Extract the [X, Y] coordinate from the center of the cell holding the provided text.  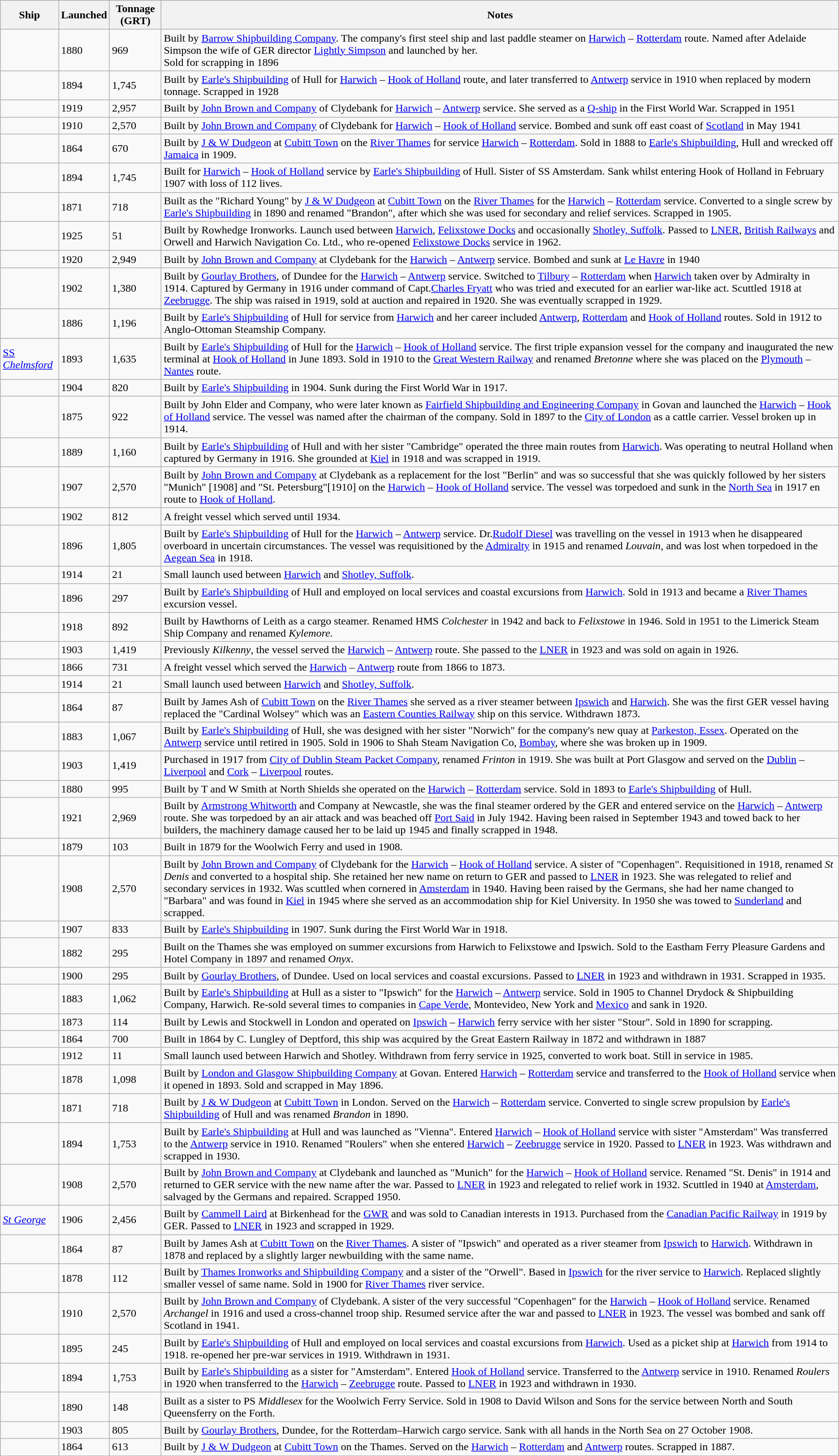
Launched [84, 15]
297 [135, 598]
1925 [84, 236]
51 [135, 236]
1893 [84, 358]
1,196 [135, 323]
1918 [84, 627]
805 [135, 1430]
1900 [84, 976]
Built by John Brown and Company at Clydebank for the Harwich – Antwerp service. Bombed and sunk at Le Havre in 1940 [500, 259]
1889 [84, 452]
1906 [84, 1219]
2,969 [135, 818]
A freight vessel which served the Harwich – Antwerp route from 1866 to 1873. [500, 667]
112 [135, 1279]
114 [135, 1022]
Built by Gourlay Brothers, Dundee, for the Rotterdam–Harwich cargo service. Sank with all hands in the North Sea on 27 October 1908. [500, 1430]
1895 [84, 1348]
1,635 [135, 358]
1879 [84, 847]
731 [135, 667]
670 [135, 149]
11 [135, 1056]
Built by John Brown and Company of Clydebank for Harwich – Hook of Holland service. Bombed and sunk off east coast of Scotland in May 1941 [500, 125]
2,957 [135, 108]
Previously Kilkenny, the vessel served the Harwich – Antwerp route. She passed to the LNER in 1923 and was sold on again in 1926. [500, 650]
922 [135, 417]
833 [135, 930]
1,098 [135, 1079]
1,067 [135, 737]
Built by Earle's Shipbuilding in 1904. Sunk during the First World War in 1917. [500, 388]
995 [135, 789]
Built by John Brown and Company of Clydebank for Harwich – Antwerp service. She served as a Q-ship in the First World War. Scrapped in 1951 [500, 108]
1886 [84, 323]
1,380 [135, 288]
Ship [30, 15]
SS Chelmsford [30, 358]
1,160 [135, 452]
245 [135, 1348]
1890 [84, 1407]
Small launch used between Harwich and Shotley. Withdrawn from ferry service in 1925, converted to work boat. Still in service in 1985. [500, 1056]
1875 [84, 417]
2,456 [135, 1219]
812 [135, 517]
St George [30, 1219]
1912 [84, 1056]
Tonnage (GRT) [135, 15]
1,805 [135, 546]
820 [135, 388]
2,949 [135, 259]
Built in 1879 for the Woolwich Ferry and used in 1908. [500, 847]
1904 [84, 388]
613 [135, 1447]
1920 [84, 259]
Built by Lewis and Stockwell in London and operated on Ipswich – Harwich ferry service with her sister "Stour". Sold in 1890 for scrapping. [500, 1022]
1919 [84, 108]
Built by T and W Smith at North Shields she operated on the Harwich – Rotterdam service. Sold in 1893 to Earle's Shipbuilding of Hull. [500, 789]
1866 [84, 667]
1882 [84, 952]
1921 [84, 818]
A freight vessel which served until 1934. [500, 517]
Notes [500, 15]
969 [135, 50]
1873 [84, 1022]
Built in 1864 by C. Lungley of Deptford, this ship was acquired by the Great Eastern Railway in 1872 and withdrawn in 1887 [500, 1039]
Built by Gourlay Brothers, of Dundee. Used on local services and coastal excursions. Passed to LNER in 1923 and withdrawn in 1931. Scrapped in 1935. [500, 976]
Built by Earle's Shipbuilding in 1907. Sunk during the First World War in 1918. [500, 930]
1,062 [135, 999]
700 [135, 1039]
148 [135, 1407]
103 [135, 847]
Built by J & W Dudgeon at Cubitt Town on the Thames. Served on the Harwich – Rotterdam and Antwerp routes. Scrapped in 1887. [500, 1447]
892 [135, 627]
